Locate the cell with the specified text and output its [x, y] center coordinate. 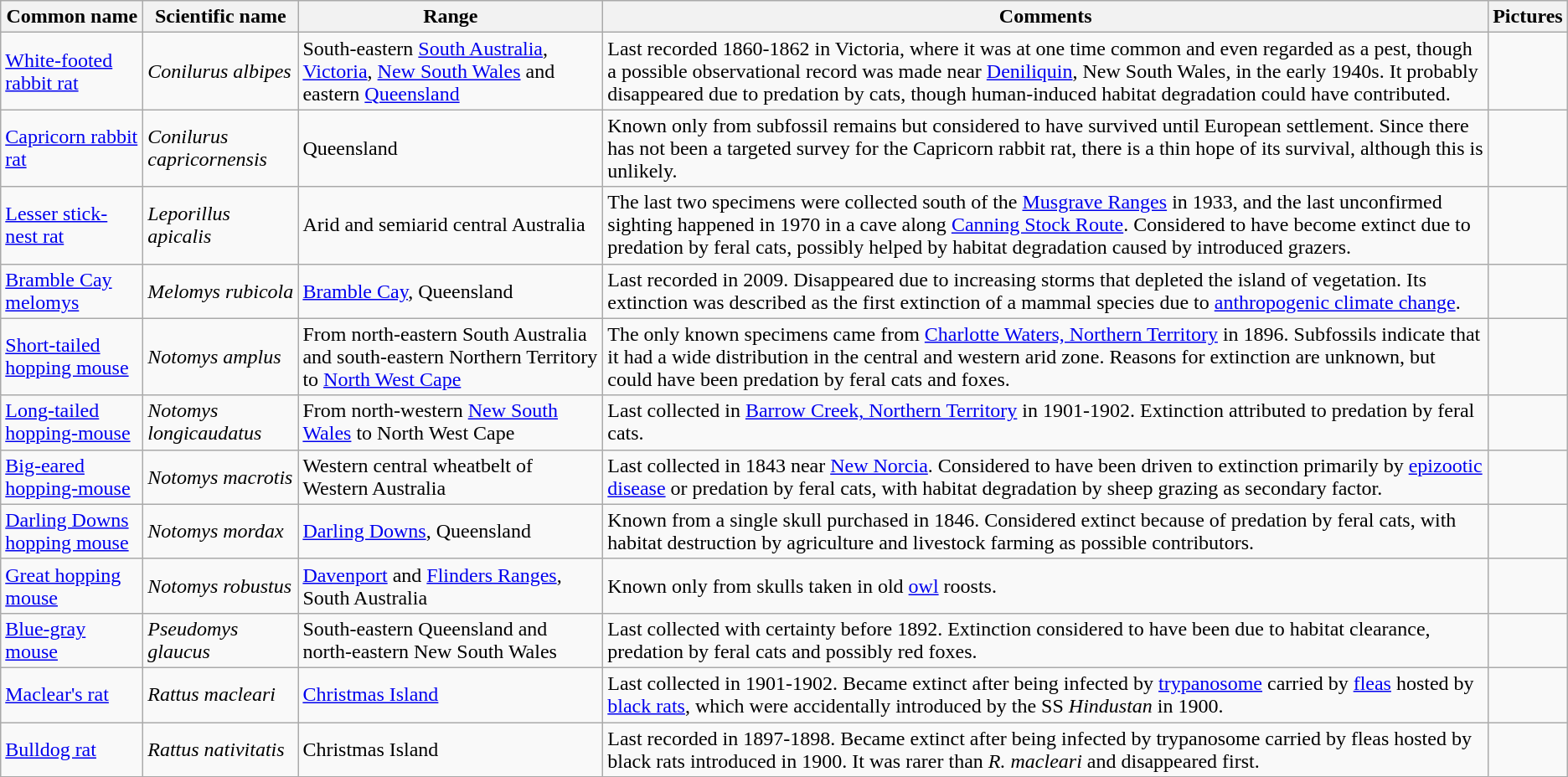
Range [451, 17]
Capricorn rabbit rat [72, 148]
Blue-gray mouse [72, 640]
Known only from skulls taken in old owl roosts. [1045, 586]
Western central wheatbelt of Western Australia [451, 477]
Long-tailed hopping-mouse [72, 422]
Short-tailed hopping mouse [72, 357]
Melomys rubicola [221, 291]
Bulldog rat [72, 749]
Notomys longicaudatus [221, 422]
Davenport and Flinders Ranges, South Australia [451, 586]
Conilurus capricornensis [221, 148]
Comments [1045, 17]
Queensland [451, 148]
Notomys mordax [221, 531]
Darling Downs hopping mouse [72, 531]
Notomys macrotis [221, 477]
White-footed rabbit rat [72, 71]
South-eastern South Australia, Victoria, New South Wales and eastern Queensland [451, 71]
Common name [72, 17]
Arid and semiarid central Australia [451, 225]
From north-western New South Wales to North West Cape [451, 422]
Notomys amplus [221, 357]
Pictures [1528, 17]
Darling Downs, Queensland [451, 531]
From north-eastern South Australia and south-eastern Northern Territory to North West Cape [451, 357]
Bramble Cay, Queensland [451, 291]
Rattus macleari [221, 695]
Lesser stick-nest rat [72, 225]
Scientific name [221, 17]
Big-eared hopping-mouse [72, 477]
Great hopping mouse [72, 586]
Pseudomys glaucus [221, 640]
Maclear's rat [72, 695]
South-eastern Queensland and north-eastern New South Wales [451, 640]
Conilurus albipes [221, 71]
Leporillus apicalis [221, 225]
Last collected in Barrow Creek, Northern Territory in 1901-1902. Extinction attributed to predation by feral cats. [1045, 422]
Bramble Cay melomys [72, 291]
Rattus nativitatis [221, 749]
Notomys robustus [221, 586]
